Determine the (X, Y) coordinate at the center of the cell enclosing the given text.  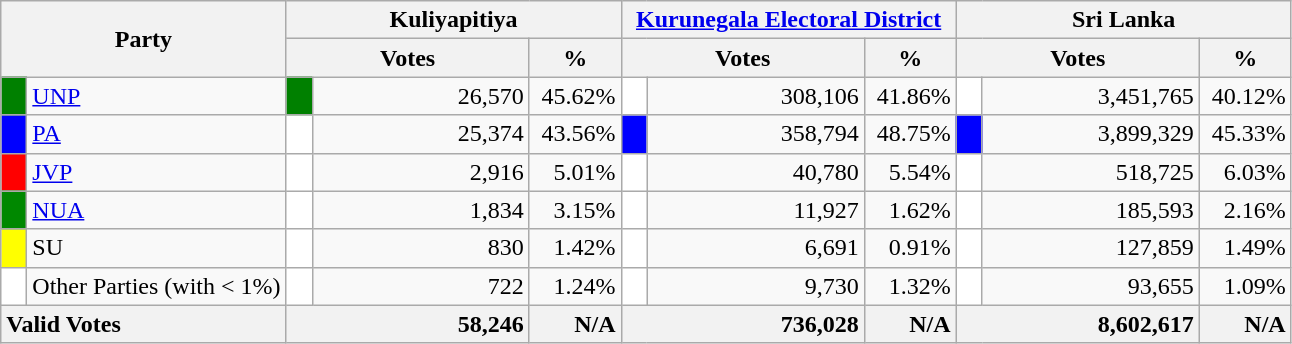
Other Parties (with < 1%) (156, 286)
1,834 (420, 210)
1.09% (1245, 286)
Valid Votes (144, 324)
358,794 (756, 134)
185,593 (1090, 210)
1.24% (575, 286)
308,106 (756, 96)
UNP (156, 96)
6,691 (756, 248)
1.32% (910, 286)
8,602,617 (1078, 324)
2,916 (420, 172)
722 (420, 286)
1.62% (910, 210)
45.33% (1245, 134)
PA (156, 134)
JVP (156, 172)
41.86% (910, 96)
2.16% (1245, 210)
736,028 (742, 324)
48.75% (910, 134)
5.01% (575, 172)
25,374 (420, 134)
3,451,765 (1090, 96)
Kurunegala Electoral District (788, 20)
58,246 (408, 324)
0.91% (910, 248)
830 (420, 248)
26,570 (420, 96)
40.12% (1245, 96)
3,899,329 (1090, 134)
518,725 (1090, 172)
93,655 (1090, 286)
6.03% (1245, 172)
Kuliyapitiya (454, 20)
43.56% (575, 134)
1.49% (1245, 248)
NUA (156, 210)
SU (156, 248)
9,730 (756, 286)
40,780 (756, 172)
Party (144, 39)
1.42% (575, 248)
Sri Lanka (1124, 20)
5.54% (910, 172)
45.62% (575, 96)
3.15% (575, 210)
11,927 (756, 210)
127,859 (1090, 248)
